Identify which cell holds the provided text, then report its (x, y) central coordinate. 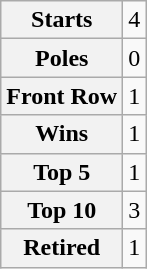
Wins (62, 134)
3 (134, 210)
Front Row (62, 96)
Retired (62, 248)
Starts (62, 20)
4 (134, 20)
0 (134, 58)
Poles (62, 58)
Top 5 (62, 172)
Top 10 (62, 210)
